Determine the [X, Y] coordinate at the center of the cell enclosing the given text.  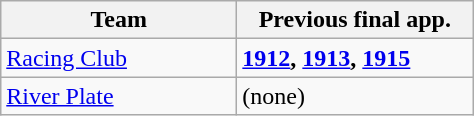
Racing Club [119, 58]
Team [119, 20]
Previous final app. [355, 20]
(none) [355, 96]
1912, 1913, 1915 [355, 58]
River Plate [119, 96]
